From the cell containing the given text, extract its center point as (x, y) coordinate. 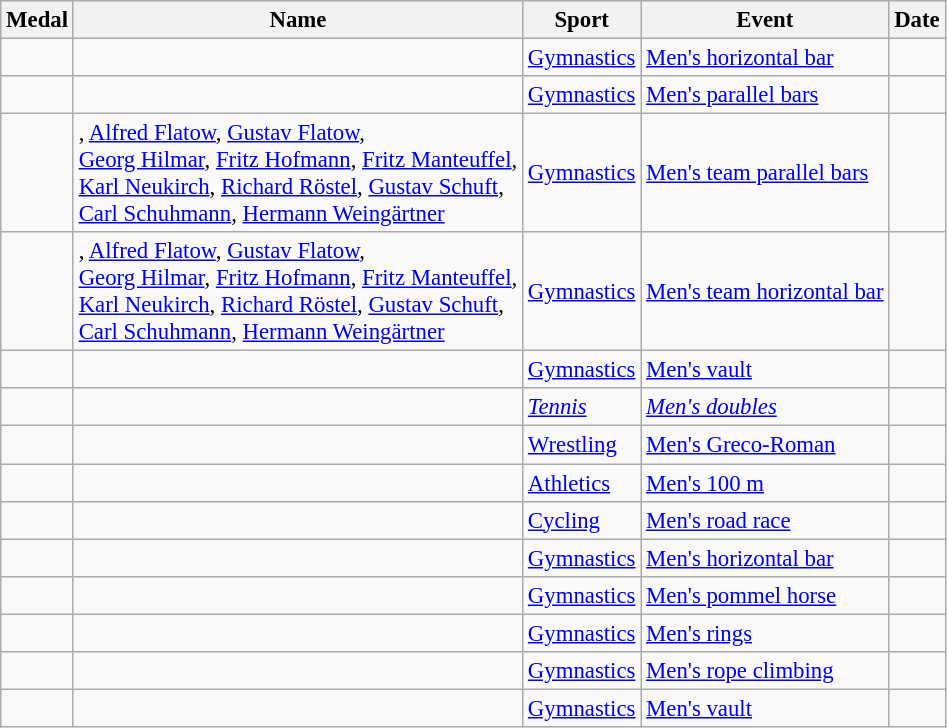
Men's rings (765, 633)
Sport (582, 20)
Date (917, 20)
Medal (38, 20)
Name (298, 20)
Men's pommel horse (765, 595)
Event (765, 20)
Men's rope climbing (765, 671)
Men's team parallel bars (765, 174)
Cycling (582, 520)
Men's road race (765, 520)
Tennis (582, 407)
Men's 100 m (765, 483)
Men's Greco-Roman (765, 445)
Men's doubles (765, 407)
Men's parallel bars (765, 95)
Athletics (582, 483)
Wrestling (582, 445)
Men's team horizontal bar (765, 292)
